Scan for the cell matching the given text and deliver its (x, y) coordinate at center. 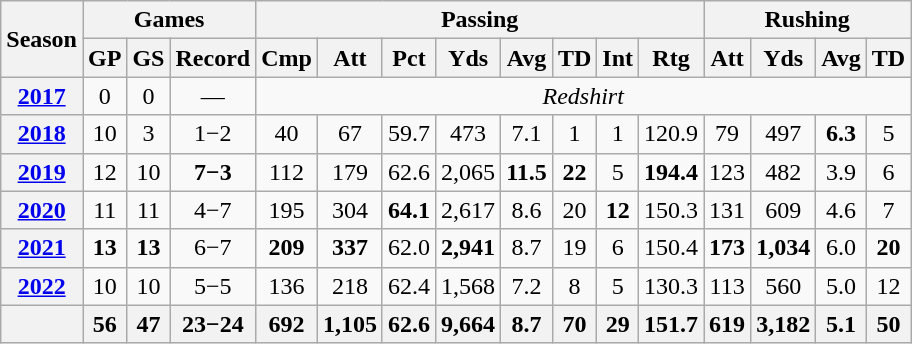
209 (287, 248)
Rtg (672, 58)
7.2 (527, 286)
1,568 (468, 286)
2,065 (468, 172)
560 (784, 286)
2,941 (468, 248)
6.3 (842, 134)
Passing (480, 20)
5.1 (842, 324)
23−24 (213, 324)
482 (784, 172)
4.6 (842, 210)
120.9 (672, 134)
3.9 (842, 172)
497 (784, 134)
7.1 (527, 134)
112 (287, 172)
179 (350, 172)
5.0 (842, 286)
3,182 (784, 324)
123 (728, 172)
62.0 (408, 248)
2020 (42, 210)
— (213, 96)
40 (287, 134)
4−7 (213, 210)
130.3 (672, 286)
131 (728, 210)
150.3 (672, 210)
7 (888, 210)
473 (468, 134)
Cmp (287, 58)
2018 (42, 134)
Games (168, 20)
619 (728, 324)
113 (728, 286)
70 (574, 324)
67 (350, 134)
337 (350, 248)
8 (574, 286)
2019 (42, 172)
150.4 (672, 248)
11.5 (527, 172)
8.6 (527, 210)
2021 (42, 248)
47 (148, 324)
194.4 (672, 172)
6.0 (842, 248)
59.7 (408, 134)
2017 (42, 96)
195 (287, 210)
Record (213, 58)
56 (104, 324)
6−7 (213, 248)
50 (888, 324)
9,664 (468, 324)
692 (287, 324)
22 (574, 172)
304 (350, 210)
GP (104, 58)
609 (784, 210)
218 (350, 286)
5−5 (213, 286)
1−2 (213, 134)
136 (287, 286)
173 (728, 248)
Pct (408, 58)
151.7 (672, 324)
62.4 (408, 286)
Rushing (808, 20)
7−3 (213, 172)
2,617 (468, 210)
GS (148, 58)
Season (42, 39)
79 (728, 134)
3 (148, 134)
1,105 (350, 324)
29 (618, 324)
64.1 (408, 210)
19 (574, 248)
1,034 (784, 248)
2022 (42, 286)
Int (618, 58)
Redshirt (584, 96)
